Detect which cell encompasses the target text, then output its [x, y] center coordinate. 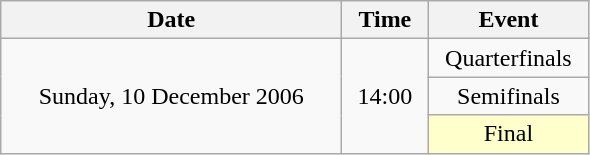
Event [508, 20]
Date [172, 20]
Final [508, 134]
Time [385, 20]
Semifinals [508, 96]
Sunday, 10 December 2006 [172, 96]
14:00 [385, 96]
Quarterfinals [508, 58]
